From the cell containing the given text, extract its center point as [X, Y] coordinate. 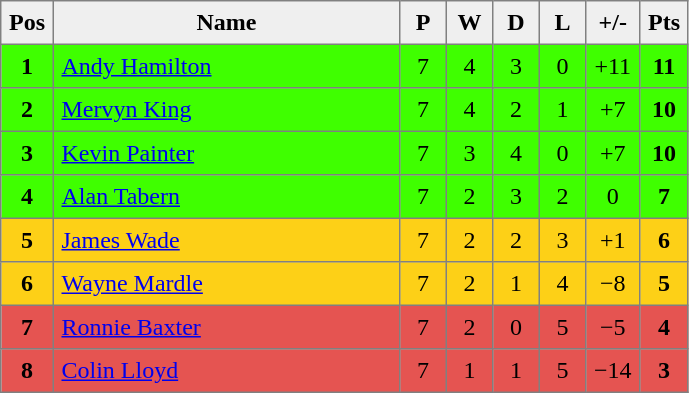
−14 [613, 371]
Name [226, 23]
D [516, 23]
Kevin Painter [226, 153]
Alan Tabern [226, 197]
11 [664, 66]
+1 [613, 240]
W [469, 23]
Wayne Mardle [226, 284]
Ronnie Baxter [226, 327]
James Wade [226, 240]
Pos [27, 23]
8 [27, 371]
+/- [613, 23]
Mervyn King [226, 110]
+11 [613, 66]
−5 [613, 327]
Andy Hamilton [226, 66]
Pts [664, 23]
P [423, 23]
−8 [613, 284]
Colin Lloyd [226, 371]
L [562, 23]
